For the text-containing cell, return its midpoint in [X, Y] coordinate format. 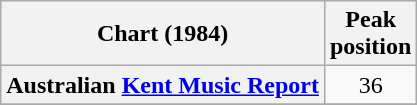
Chart (1984) [163, 34]
36 [370, 85]
Peakposition [370, 34]
Australian Kent Music Report [163, 85]
